For the text-containing cell, return its midpoint in (X, Y) coordinate format. 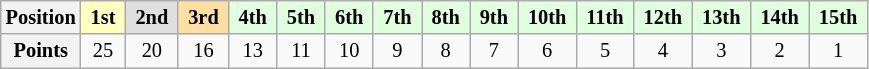
7 (494, 51)
11 (301, 51)
25 (104, 51)
9th (494, 17)
7th (397, 17)
16 (203, 51)
Points (41, 51)
9 (397, 51)
3 (721, 51)
6th (349, 17)
Position (41, 17)
1 (838, 51)
8th (446, 17)
20 (152, 51)
4th (253, 17)
10th (547, 17)
15th (838, 17)
8 (446, 51)
2 (779, 51)
4 (663, 51)
13 (253, 51)
2nd (152, 17)
12th (663, 17)
3rd (203, 17)
5 (604, 51)
5th (301, 17)
1st (104, 17)
14th (779, 17)
13th (721, 17)
11th (604, 17)
10 (349, 51)
6 (547, 51)
